Find where the given text appears and provide that cell's center as (X, Y) coordinate. 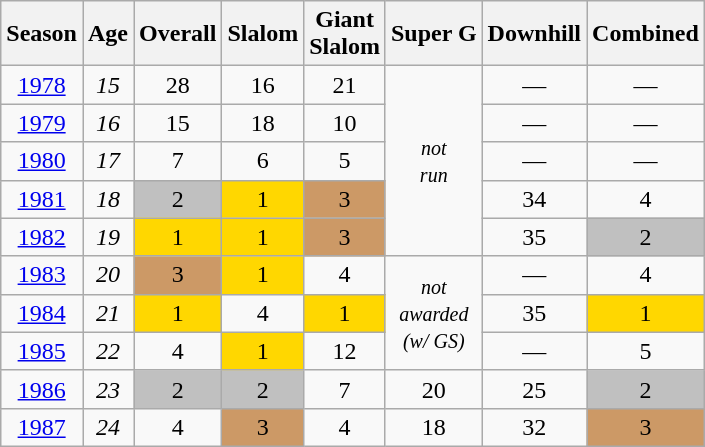
1985 (42, 351)
1987 (42, 427)
Age (108, 34)
1978 (42, 85)
Season (42, 34)
1984 (42, 313)
22 (108, 351)
19 (108, 237)
12 (345, 351)
34 (534, 199)
17 (108, 161)
1979 (42, 123)
1981 (42, 199)
1986 (42, 389)
25 (534, 389)
notawarded(w/ GS) (434, 313)
1982 (42, 237)
notrun (434, 161)
24 (108, 427)
6 (263, 161)
28 (178, 85)
GiantSlalom (345, 34)
Super G (434, 34)
1980 (42, 161)
Slalom (263, 34)
Combined (646, 34)
Overall (178, 34)
32 (534, 427)
1983 (42, 275)
23 (108, 389)
10 (345, 123)
Downhill (534, 34)
